From the cell containing the given text, extract its center point as (X, Y) coordinate. 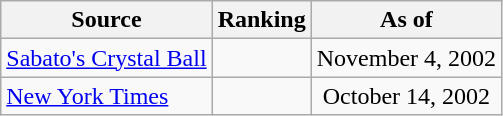
Ranking (262, 20)
Sabato's Crystal Ball (106, 58)
October 14, 2002 (406, 96)
November 4, 2002 (406, 58)
Source (106, 20)
New York Times (106, 96)
As of (406, 20)
